Capture the cell that displays the provided text and extract its [X, Y] central coordinate. 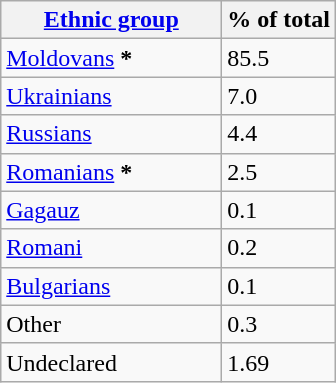
Russians [112, 134]
4.4 [279, 134]
7.0 [279, 96]
Undeclared [112, 362]
Gagauz [112, 210]
Romanians * [112, 172]
0.2 [279, 248]
Moldovans * [112, 58]
Romani [112, 248]
Ukrainians [112, 96]
% of total [279, 20]
85.5 [279, 58]
Bulgarians [112, 286]
2.5 [279, 172]
1.69 [279, 362]
Ethnic group [112, 20]
0.3 [279, 324]
Other [112, 324]
